Output the [X, Y] coordinate of the center of the cell containing the given text.  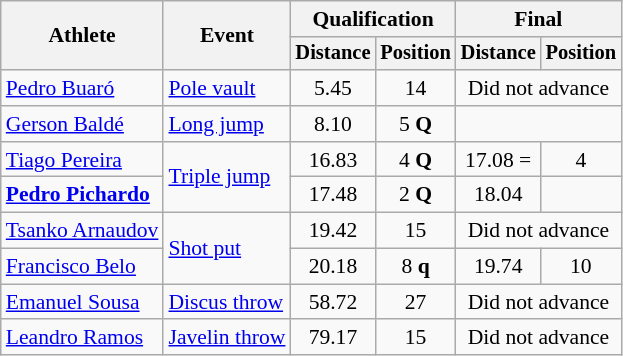
79.17 [332, 338]
4 [581, 160]
2 Q [415, 195]
17.08 = [498, 160]
Athlete [82, 36]
5 Q [415, 124]
58.72 [332, 302]
19.74 [498, 267]
Tiago Pereira [82, 160]
8 q [415, 267]
Final [538, 19]
14 [415, 88]
17.48 [332, 195]
Qualification [372, 19]
10 [581, 267]
20.18 [332, 267]
Leandro Ramos [82, 338]
Pedro Buaró [82, 88]
5.45 [332, 88]
Tsanko Arnaudov [82, 231]
Long jump [226, 124]
Event [226, 36]
Francisco Belo [82, 267]
Pole vault [226, 88]
4 Q [415, 160]
Triple jump [226, 178]
Pedro Pichardo [82, 195]
19.42 [332, 231]
Discus throw [226, 302]
Javelin throw [226, 338]
27 [415, 302]
18.04 [498, 195]
16.83 [332, 160]
8.10 [332, 124]
Gerson Baldé [82, 124]
Shot put [226, 248]
Emanuel Sousa [82, 302]
